Identify which cell holds the provided text, then report its [X, Y] central coordinate. 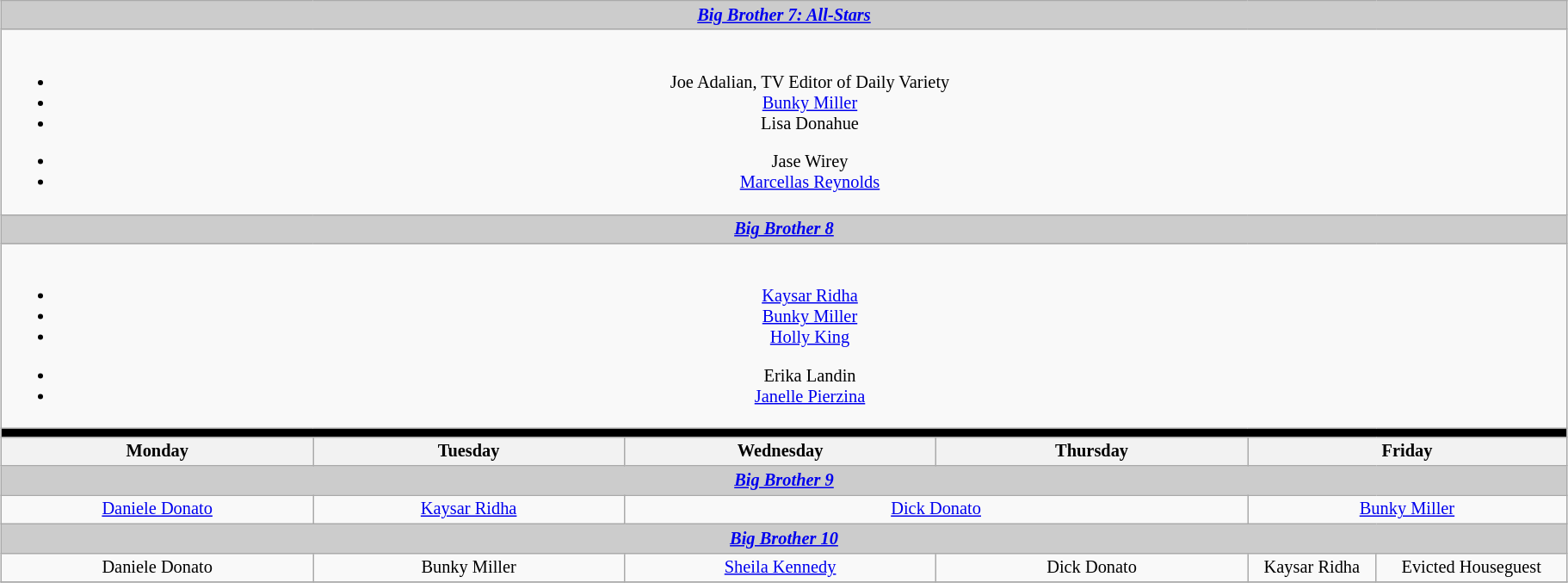
Monday [157, 451]
Tuesday [469, 451]
Joe Adalian, TV Editor of Daily VarietyBunky MillerLisa DonahueJase WireyMarcellas Reynolds [785, 122]
Big Brother 9 [785, 481]
Big Brother 8 [785, 229]
Friday [1408, 451]
Wednesday [781, 451]
Big Brother 10 [785, 538]
Kaysar RidhaBunky MillerHolly KingErika LandinJanelle Pierzina [785, 336]
Sheila Kennedy [781, 567]
Evicted Houseguest [1472, 567]
Thursday [1092, 451]
Big Brother 7: All-Stars [785, 15]
